Capture the cell that displays the provided text and extract its [X, Y] central coordinate. 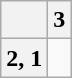
2, 1 [24, 58]
3 [60, 20]
